Scan for the cell matching the given text and deliver its [X, Y] coordinate at center. 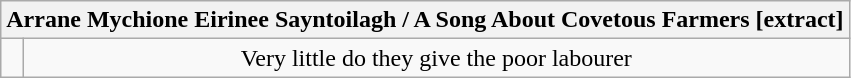
Very little do they give the poor labourer [436, 58]
Arrane Mychione Eirinee Sayntoilagh / A Song About Covetous Farmers [extract] [425, 20]
